Provide the [X, Y] coordinate of the cell's center where the given text is located.  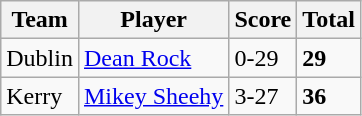
Total [329, 20]
Mikey Sheehy [153, 96]
36 [329, 96]
Score [263, 20]
Player [153, 20]
3-27 [263, 96]
Dublin [40, 58]
Team [40, 20]
0-29 [263, 58]
Kerry [40, 96]
Dean Rock [153, 58]
29 [329, 58]
